Return the [x, y] coordinate for the center point of the cell that contains the specified text.  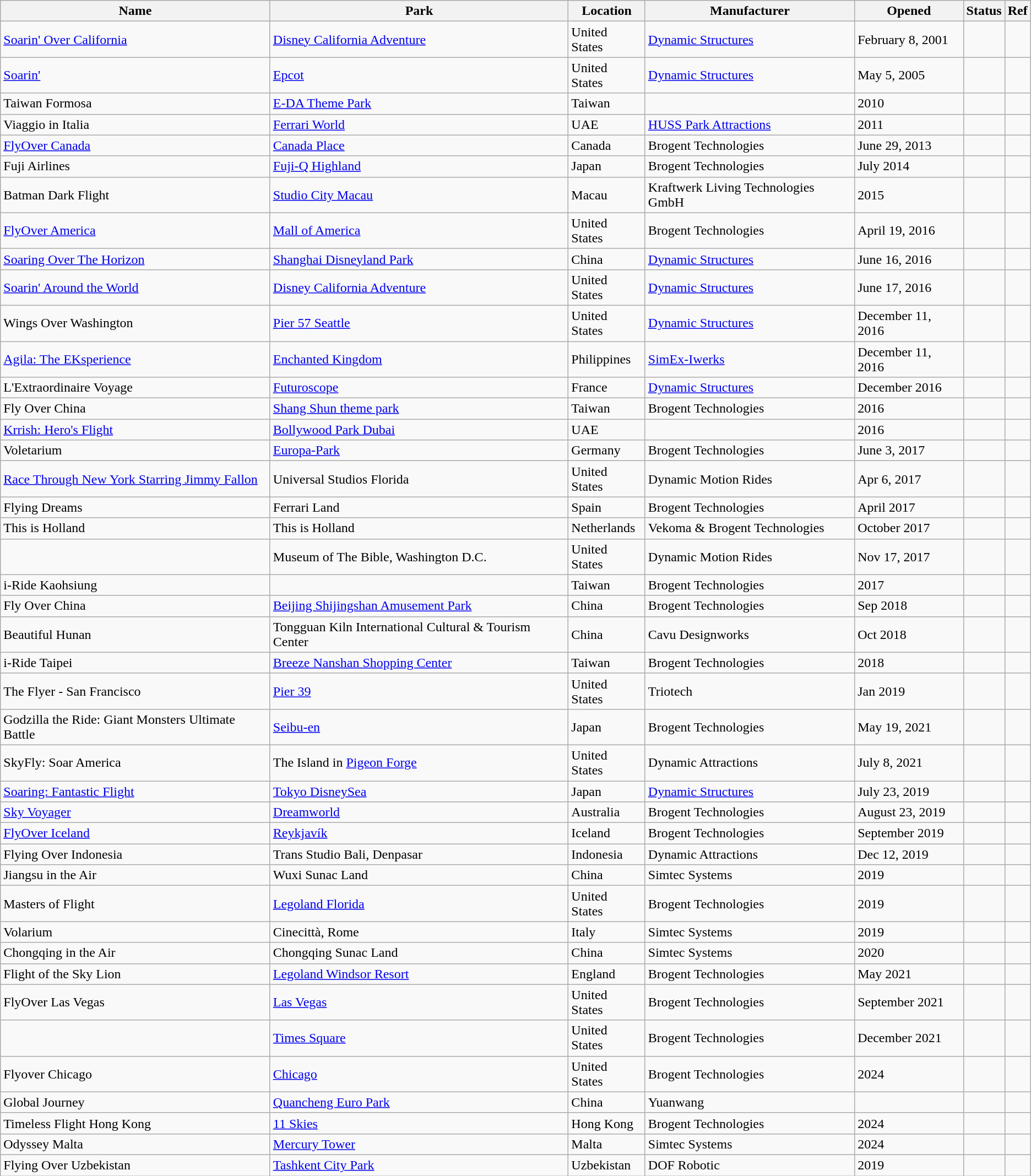
September 2021 [909, 1002]
Shang Shun theme park [419, 409]
Trans Studio Bali, Denpasar [419, 854]
Spain [607, 507]
Race Through New York Starring Jimmy Fallon [135, 479]
2020 [909, 953]
Quancheng Euro Park [419, 1102]
Soaring Over The Horizon [135, 259]
December 2021 [909, 1038]
E-DA Theme Park [419, 104]
Name [135, 11]
Pier 57 Seattle [419, 323]
Flying Over Uzbekistan [135, 1165]
Nov 17, 2017 [909, 556]
Fuji-Q Highland [419, 166]
Netherlands [607, 528]
April 2017 [909, 507]
2011 [909, 124]
Voletarium [135, 451]
June 16, 2016 [909, 259]
Ferrari World [419, 124]
Dreamworld [419, 812]
HUSS Park Attractions [750, 124]
Malta [607, 1144]
Apr 6, 2017 [909, 479]
Oct 2018 [909, 635]
Shanghai Disneyland Park [419, 259]
Futuroscope [419, 388]
Fuji Airlines [135, 166]
Museum of The Bible, Washington D.C. [419, 556]
Legoland Florida [419, 903]
Jiangsu in the Air [135, 875]
2015 [909, 195]
May 5, 2005 [909, 75]
Cinecittà, Rome [419, 932]
Australia [607, 812]
Seibu-en [419, 727]
2010 [909, 104]
Beautiful Hunan [135, 635]
Canada Place [419, 145]
Volarium [135, 932]
Sky Voyager [135, 812]
Tokyo DisneySea [419, 792]
Mall of America [419, 230]
February 8, 2001 [909, 40]
Krrish: Hero's Flight [135, 430]
Masters of Flight [135, 903]
September 2019 [909, 833]
Jan 2019 [909, 691]
Uzbekistan [607, 1165]
Wings Over Washington [135, 323]
Hong Kong [607, 1123]
July 2014 [909, 166]
Flying Over Indonesia [135, 854]
Indonesia [607, 854]
Batman Dark Flight [135, 195]
Sep 2018 [909, 606]
2018 [909, 663]
Ref [1018, 11]
Italy [607, 932]
Enchanted Kingdom [419, 359]
Tongguan Kiln International Cultural & Tourism Center [419, 635]
SkyFly: Soar America [135, 762]
August 23, 2019 [909, 812]
Manufacturer [750, 11]
Wuxi Sunac Land [419, 875]
Location [607, 11]
Canada [607, 145]
Soaring: Fantastic Flight [135, 792]
Flight of the Sky Lion [135, 974]
Europa-Park [419, 451]
Flying Dreams [135, 507]
Ferrari Land [419, 507]
Legoland Windsor Resort [419, 974]
Bollywood Park Dubai [419, 430]
Iceland [607, 833]
Timeless Flight Hong Kong [135, 1123]
April 19, 2016 [909, 230]
Times Square [419, 1038]
SimEx-Iwerks [750, 359]
Pier 39 [419, 691]
Vekoma & Brogent Technologies [750, 528]
Chicago [419, 1074]
Macau [607, 195]
Godzilla the Ride: Giant Monsters Ultimate Battle [135, 727]
Chongqing Sunac Land [419, 953]
October 2017 [909, 528]
Chongqing in the Air [135, 953]
May 19, 2021 [909, 727]
Park [419, 11]
July 8, 2021 [909, 762]
Yuanwang [750, 1102]
The Flyer - San Francisco [135, 691]
June 3, 2017 [909, 451]
Dec 12, 2019 [909, 854]
Viaggio in Italia [135, 124]
The Island in Pigeon Forge [419, 762]
Philippines [607, 359]
Cavu Designworks [750, 635]
Flyover Chicago [135, 1074]
11 Skies [419, 1123]
December 2016 [909, 388]
DOF Robotic [750, 1165]
Epcot [419, 75]
June 29, 2013 [909, 145]
Odyssey Malta [135, 1144]
FlyOver Canada [135, 145]
Mercury Tower [419, 1144]
Soarin' [135, 75]
England [607, 974]
2017 [909, 585]
France [607, 388]
L'Extraordinaire Voyage [135, 388]
Germany [607, 451]
Global Journey [135, 1102]
Triotech [750, 691]
Taiwan Formosa [135, 104]
Tashkent City Park [419, 1165]
Agila: The EKsperience [135, 359]
Studio City Macau [419, 195]
Reykjavík [419, 833]
FlyOver America [135, 230]
Kraftwerk Living Technologies GmbH [750, 195]
May 2021 [909, 974]
June 17, 2016 [909, 288]
Opened [909, 11]
FlyOver Las Vegas [135, 1002]
Las Vegas [419, 1002]
Beijing Shijingshan Amusement Park [419, 606]
FlyOver Iceland [135, 833]
i-Ride Kaohsiung [135, 585]
Soarin' Over California [135, 40]
Soarin' Around the World [135, 288]
i-Ride Taipei [135, 663]
Breeze Nanshan Shopping Center [419, 663]
Universal Studios Florida [419, 479]
Status [984, 11]
July 23, 2019 [909, 792]
